Determine the (x, y) coordinate at the center of the cell enclosing the given text.  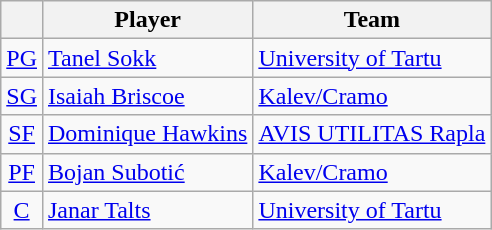
AVIS UTILITAS Rapla (372, 134)
Player (147, 20)
PF (22, 172)
PG (22, 58)
Isaiah Briscoe (147, 96)
Janar Talts (147, 210)
C (22, 210)
Dominique Hawkins (147, 134)
Tanel Sokk (147, 58)
SF (22, 134)
SG (22, 96)
Bojan Subotić (147, 172)
Team (372, 20)
